Extract the (X, Y) coordinate from the center of the cell holding the provided text.  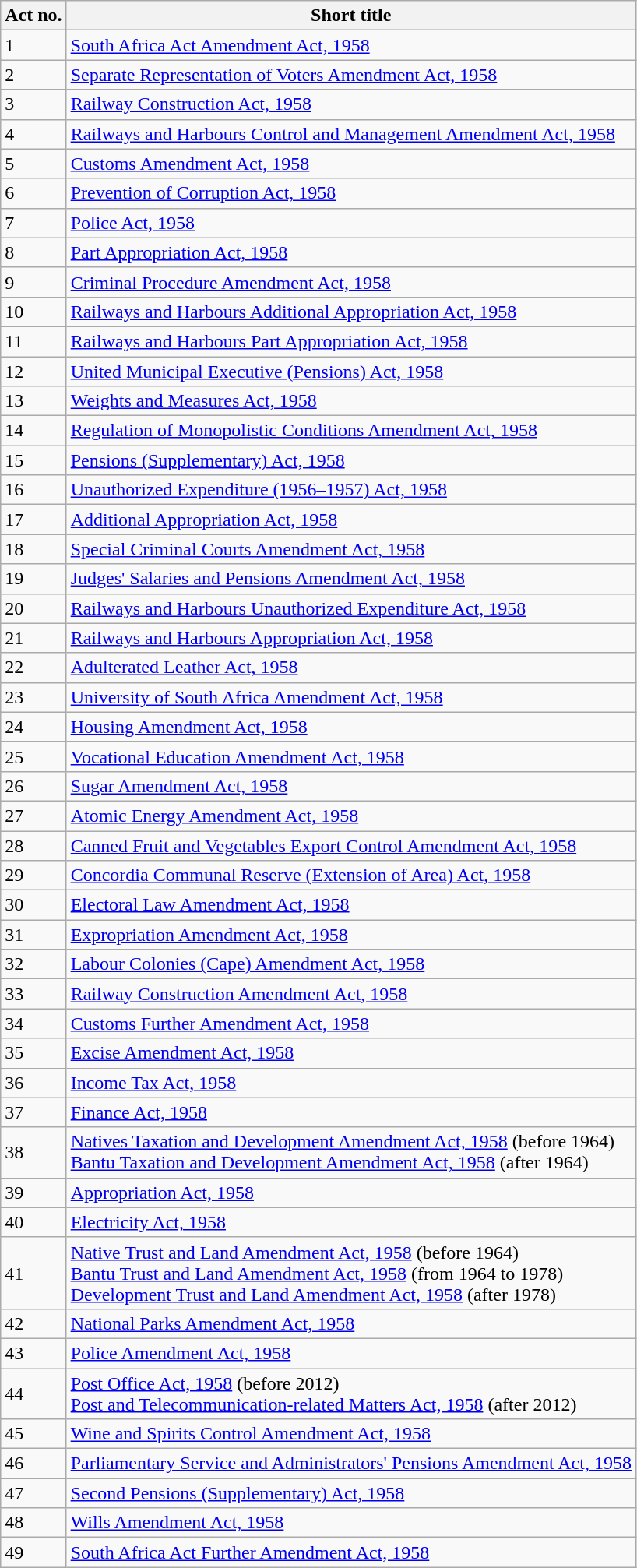
36 (33, 1083)
43 (33, 1353)
Separate Representation of Voters Amendment Act, 1958 (350, 75)
37 (33, 1112)
Railways and Harbours Appropriation Act, 1958 (350, 638)
University of South Africa Amendment Act, 1958 (350, 697)
45 (33, 1434)
Canned Fruit and Vegetables Export Control Amendment Act, 1958 (350, 845)
6 (33, 193)
Excise Amendment Act, 1958 (350, 1053)
49 (33, 1552)
41 (33, 1273)
Customs Further Amendment Act, 1958 (350, 1024)
46 (33, 1464)
Second Pensions (Supplementary) Act, 1958 (350, 1493)
9 (33, 282)
27 (33, 816)
4 (33, 134)
Judges' Salaries and Pensions Amendment Act, 1958 (350, 579)
Police Amendment Act, 1958 (350, 1353)
Regulation of Monopolistic Conditions Amendment Act, 1958 (350, 431)
20 (33, 608)
38 (33, 1153)
1 (33, 45)
18 (33, 549)
24 (33, 727)
8 (33, 252)
11 (33, 341)
United Municipal Executive (Pensions) Act, 1958 (350, 372)
Concordia Communal Reserve (Extension of Area) Act, 1958 (350, 876)
7 (33, 223)
22 (33, 668)
South Africa Act Further Amendment Act, 1958 (350, 1552)
Railways and Harbours Control and Management Amendment Act, 1958 (350, 134)
Labour Colonies (Cape) Amendment Act, 1958 (350, 964)
39 (33, 1193)
Wills Amendment Act, 1958 (350, 1523)
3 (33, 104)
Railways and Harbours Unauthorized Expenditure Act, 1958 (350, 608)
Parliamentary Service and Administrators' Pensions Amendment Act, 1958 (350, 1464)
32 (33, 964)
Post Office Act, 1958 (before 2012) Post and Telecommunication-related Matters Act, 1958 (after 2012) (350, 1393)
Atomic Energy Amendment Act, 1958 (350, 816)
26 (33, 786)
Adulterated Leather Act, 1958 (350, 668)
17 (33, 520)
Prevention of Corruption Act, 1958 (350, 193)
South Africa Act Amendment Act, 1958 (350, 45)
Unauthorized Expenditure (1956–1957) Act, 1958 (350, 490)
Special Criminal Courts Amendment Act, 1958 (350, 549)
Wine and Spirits Control Amendment Act, 1958 (350, 1434)
Vocational Education Amendment Act, 1958 (350, 756)
29 (33, 876)
2 (33, 75)
Railway Construction Act, 1958 (350, 104)
34 (33, 1024)
19 (33, 579)
Housing Amendment Act, 1958 (350, 727)
Natives Taxation and Development Amendment Act, 1958 (before 1964) Bantu Taxation and Development Amendment Act, 1958 (after 1964) (350, 1153)
Electoral Law Amendment Act, 1958 (350, 905)
Customs Amendment Act, 1958 (350, 164)
35 (33, 1053)
National Parks Amendment Act, 1958 (350, 1323)
31 (33, 935)
Railways and Harbours Additional Appropriation Act, 1958 (350, 312)
10 (33, 312)
Appropriation Act, 1958 (350, 1193)
14 (33, 431)
Income Tax Act, 1958 (350, 1083)
Additional Appropriation Act, 1958 (350, 520)
47 (33, 1493)
Act no. (33, 16)
28 (33, 845)
Railway Construction Amendment Act, 1958 (350, 994)
25 (33, 756)
Electricity Act, 1958 (350, 1222)
Short title (350, 16)
Railways and Harbours Part Appropriation Act, 1958 (350, 341)
Police Act, 1958 (350, 223)
12 (33, 372)
21 (33, 638)
40 (33, 1222)
13 (33, 401)
Expropriation Amendment Act, 1958 (350, 935)
23 (33, 697)
Pensions (Supplementary) Act, 1958 (350, 460)
Criminal Procedure Amendment Act, 1958 (350, 282)
5 (33, 164)
Finance Act, 1958 (350, 1112)
44 (33, 1393)
Sugar Amendment Act, 1958 (350, 786)
Part Appropriation Act, 1958 (350, 252)
42 (33, 1323)
48 (33, 1523)
33 (33, 994)
Weights and Measures Act, 1958 (350, 401)
15 (33, 460)
16 (33, 490)
30 (33, 905)
